Locate the cell with the specified text and output its (X, Y) center coordinate. 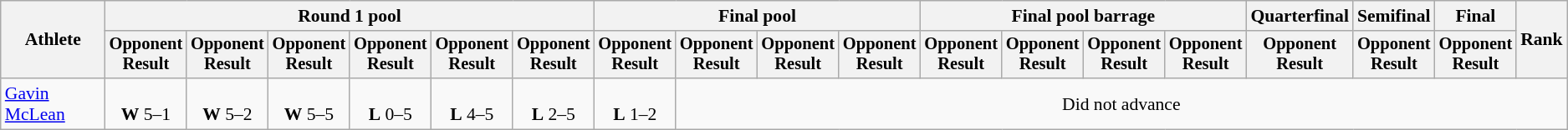
W 5–1 (146, 103)
L 4–5 (472, 103)
Final pool (758, 16)
W 5–5 (309, 103)
L 0–5 (390, 103)
Round 1 pool (350, 16)
L 2–5 (554, 103)
Final (1475, 16)
L 1–2 (636, 103)
Athlete (54, 40)
Rank (1542, 40)
Quarterfinal (1300, 16)
Semifinal (1394, 16)
W 5–2 (227, 103)
Gavin McLean (54, 103)
Did not advance (1121, 103)
Final pool barrage (1083, 16)
